Determine the (X, Y) coordinate at the center of the cell enclosing the given text.  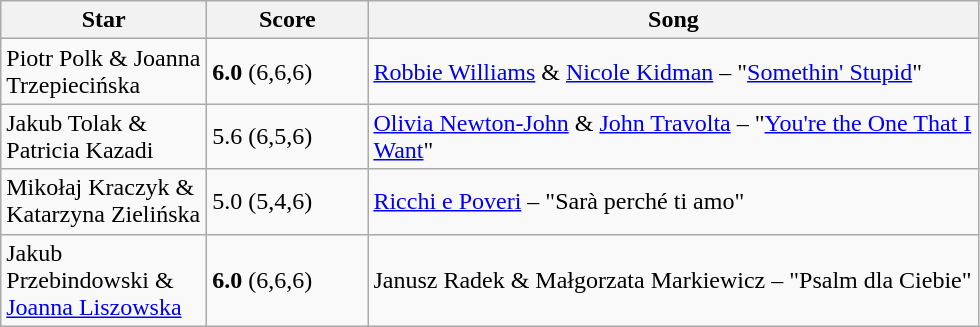
Robbie Williams & Nicole Kidman – "Somethin' Stupid" (674, 72)
Olivia Newton-John & John Travolta – "You're the One That I Want" (674, 136)
5.6 (6,5,6) (288, 136)
Janusz Radek & Małgorzata Markiewicz – "Psalm dla Ciebie" (674, 280)
Mikołaj Kraczyk & Katarzyna Zielińska (104, 202)
Song (674, 20)
Ricchi e Poveri – "Sarà perché ti amo" (674, 202)
Jakub Przebindowski & Joanna Liszowska (104, 280)
5.0 (5,4,6) (288, 202)
Piotr Polk & Joanna Trzepiecińska (104, 72)
Star (104, 20)
Score (288, 20)
Jakub Tolak & Patricia Kazadi (104, 136)
